Locate the cell with the specified text and output its [x, y] center coordinate. 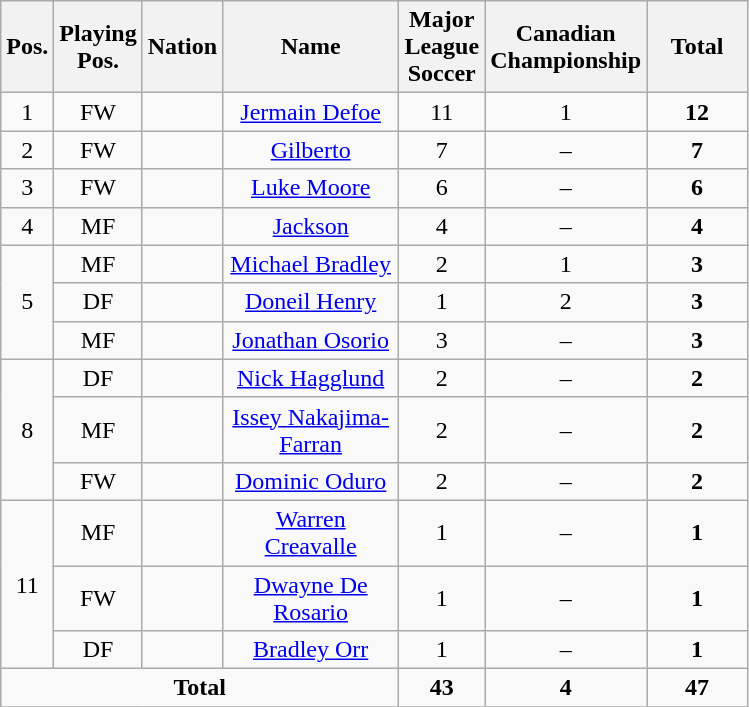
Bradley Orr [311, 650]
Major League Soccer [442, 47]
Canadian Championship [566, 47]
Jermain Defoe [311, 112]
Issey Nakajima-Farran [311, 430]
12 [698, 112]
Dominic Oduro [311, 481]
Gilberto [311, 150]
Nick Hagglund [311, 378]
Name [311, 47]
8 [28, 430]
43 [442, 688]
Jonathan Osorio [311, 340]
Dwayne De Rosario [311, 598]
Jackson [311, 226]
Warren Creavalle [311, 532]
5 [28, 302]
Playing Pos. [98, 47]
Nation [182, 47]
47 [698, 688]
Luke Moore [311, 188]
Michael Bradley [311, 264]
Pos. [28, 47]
Doneil Henry [311, 302]
